For the text-containing cell, return its midpoint in [x, y] coordinate format. 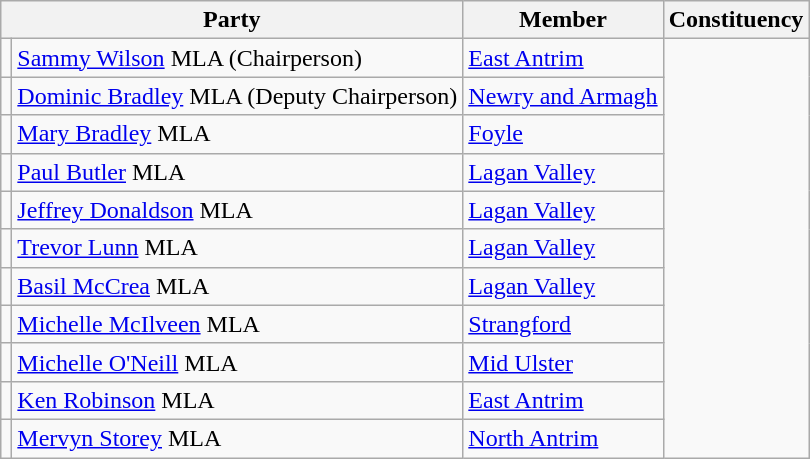
Foyle [563, 134]
Paul Butler MLA [238, 172]
Ken Robinson MLA [238, 400]
Mervyn Storey MLA [238, 438]
Michelle O'Neill MLA [238, 362]
Constituency [736, 20]
Party [232, 20]
North Antrim [563, 438]
Michelle McIlveen MLA [238, 324]
Trevor Lunn MLA [238, 248]
Sammy Wilson MLA (Chairperson) [238, 58]
Mary Bradley MLA [238, 134]
Strangford [563, 324]
Newry and Armagh [563, 96]
Basil McCrea MLA [238, 286]
Jeffrey Donaldson MLA [238, 210]
Dominic Bradley MLA (Deputy Chairperson) [238, 96]
Mid Ulster [563, 362]
Member [563, 20]
